Extract the (X, Y) coordinate from the center of the cell holding the provided text.  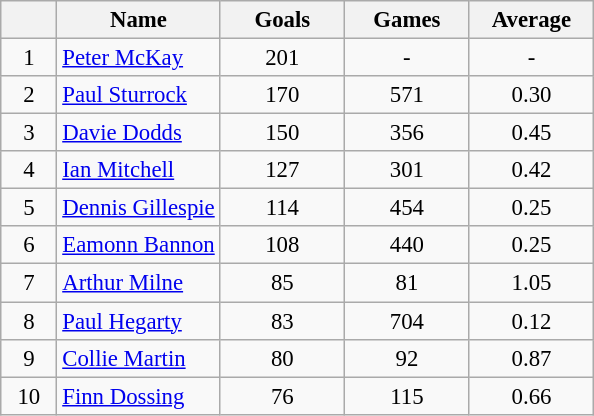
Games (408, 20)
85 (282, 283)
76 (282, 396)
356 (408, 133)
9 (29, 358)
4 (29, 170)
440 (408, 245)
Paul Hegarty (138, 321)
8 (29, 321)
5 (29, 208)
Collie Martin (138, 358)
108 (282, 245)
6 (29, 245)
1 (29, 58)
0.87 (532, 358)
2 (29, 95)
Dennis Gillespie (138, 208)
7 (29, 283)
1.05 (532, 283)
301 (408, 170)
Name (138, 20)
0.45 (532, 133)
0.12 (532, 321)
Davie Dodds (138, 133)
81 (408, 283)
80 (282, 358)
0.42 (532, 170)
170 (282, 95)
114 (282, 208)
571 (408, 95)
83 (282, 321)
201 (282, 58)
Eamonn Bannon (138, 245)
Paul Sturrock (138, 95)
127 (282, 170)
3 (29, 133)
Ian Mitchell (138, 170)
Peter McKay (138, 58)
Goals (282, 20)
92 (408, 358)
0.66 (532, 396)
704 (408, 321)
115 (408, 396)
10 (29, 396)
150 (282, 133)
Finn Dossing (138, 396)
Average (532, 20)
0.30 (532, 95)
Arthur Milne (138, 283)
454 (408, 208)
